Scan for the cell matching the given text and deliver its [X, Y] coordinate at center. 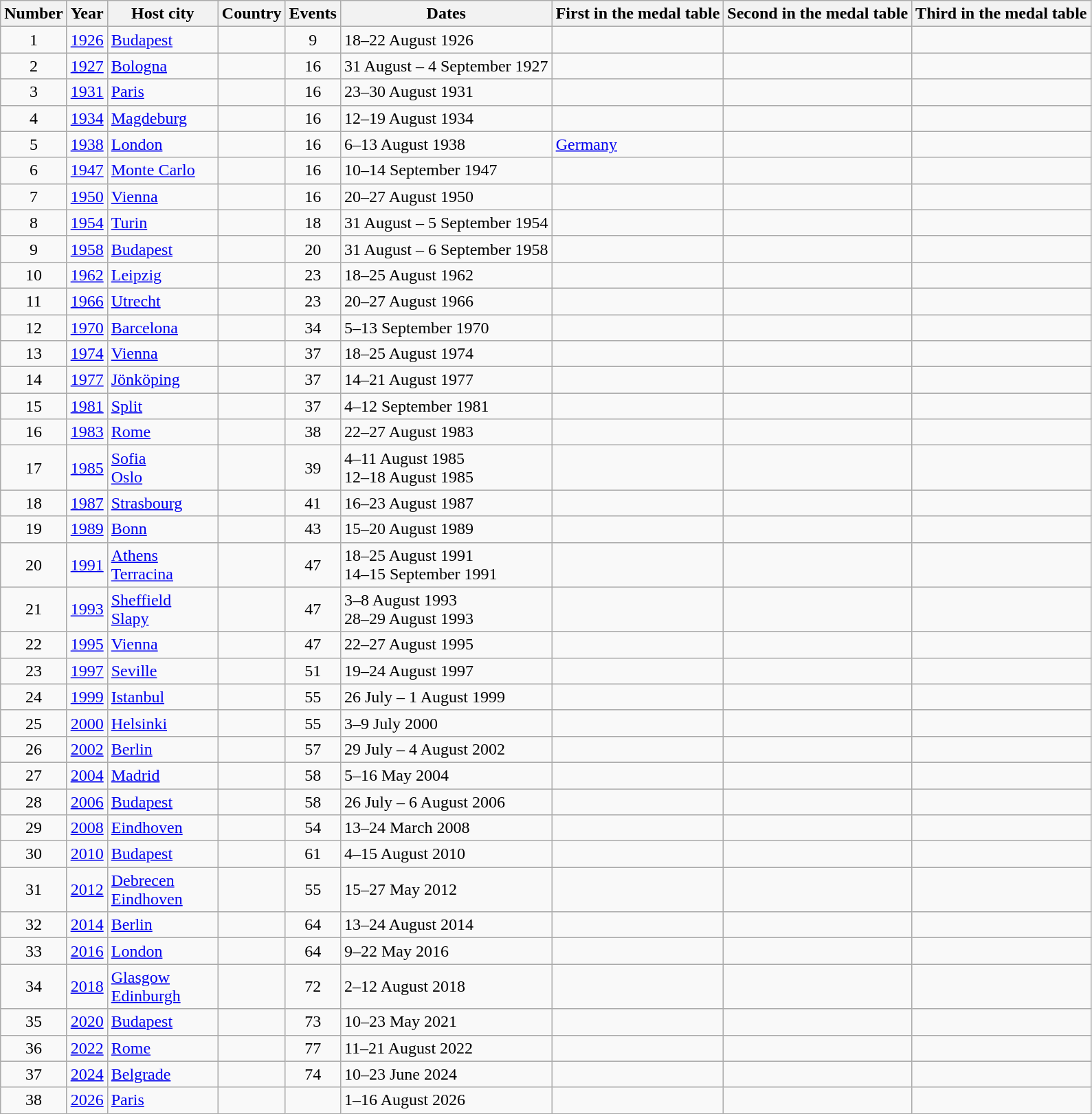
1–16 August 2026 [446, 1100]
1950 [87, 197]
14–21 August 1977 [446, 380]
Bonn [162, 529]
2016 [87, 951]
1989 [87, 529]
13–24 March 2008 [446, 828]
1987 [87, 503]
15–20 August 1989 [446, 529]
1997 [87, 671]
Host city [162, 14]
77 [313, 1048]
1958 [87, 249]
Magdeburg [162, 118]
29 [34, 828]
1926 [87, 40]
19–24 August 1997 [446, 671]
30 [34, 854]
21 [34, 609]
Helsinki [162, 723]
Dates [446, 14]
15 [34, 406]
73 [313, 1022]
1983 [87, 432]
20–27 August 1950 [446, 197]
Turin [162, 223]
Debrecen Eindhoven [162, 889]
4 [34, 118]
13–24 August 2014 [446, 925]
11–21 August 2022 [446, 1048]
1985 [87, 467]
15–27 May 2012 [446, 889]
1938 [87, 144]
43 [313, 529]
2012 [87, 889]
Athens Terracina [162, 565]
26 July – 6 August 2006 [446, 802]
1999 [87, 697]
33 [34, 951]
5 [34, 144]
6 [34, 170]
4–15 August 2010 [446, 854]
5–16 May 2004 [446, 775]
18–25 August 1991 14–15 September 1991 [446, 565]
29 July – 4 August 2002 [446, 749]
7 [34, 197]
Strasbourg [162, 503]
31 [34, 889]
2026 [87, 1100]
10–23 June 2024 [446, 1074]
1991 [87, 565]
10–14 September 1947 [446, 170]
1995 [87, 645]
Country [252, 14]
Sheffield Slapy [162, 609]
9–22 May 2016 [446, 951]
Leipzig [162, 275]
1934 [87, 118]
3 [34, 92]
54 [313, 828]
Year [87, 14]
3–9 July 2000 [446, 723]
26 July – 1 August 1999 [446, 697]
11 [34, 301]
Monte Carlo [162, 170]
1954 [87, 223]
61 [313, 854]
31 August – 6 September 1958 [446, 249]
2002 [87, 749]
39 [313, 467]
Belgrade [162, 1074]
20–27 August 1966 [446, 301]
1977 [87, 380]
31 August – 4 September 1927 [446, 66]
10 [34, 275]
1927 [87, 66]
41 [313, 503]
25 [34, 723]
12 [34, 328]
18–22 August 1926 [446, 40]
Seville [162, 671]
12–19 August 1934 [446, 118]
Split [162, 406]
2006 [87, 802]
2008 [87, 828]
1966 [87, 301]
4–11 August 1985 12–18 August 1985 [446, 467]
36 [34, 1048]
35 [34, 1022]
31 August – 5 September 1954 [446, 223]
Eindhoven [162, 828]
22–27 August 1995 [446, 645]
Madrid [162, 775]
6–13 August 1938 [446, 144]
16–23 August 1987 [446, 503]
1981 [87, 406]
Istanbul [162, 697]
2014 [87, 925]
24 [34, 697]
GlasgowEdinburgh [162, 987]
27 [34, 775]
19 [34, 529]
3–8 August 1993 28–29 August 1993 [446, 609]
2020 [87, 1022]
22 [34, 645]
Bologna [162, 66]
4–12 September 1981 [446, 406]
13 [34, 354]
72 [313, 987]
Sofia Oslo [162, 467]
2018 [87, 987]
32 [34, 925]
51 [313, 671]
28 [34, 802]
2004 [87, 775]
2 [34, 66]
Jönköping [162, 380]
8 [34, 223]
First in the medal table [638, 14]
26 [34, 749]
2024 [87, 1074]
Number [34, 14]
5–13 September 1970 [446, 328]
Third in the medal table [1001, 14]
Events [313, 14]
Barcelona [162, 328]
18–25 August 1962 [446, 275]
57 [313, 749]
22–27 August 1983 [446, 432]
2–12 August 2018 [446, 987]
2000 [87, 723]
18–25 August 1974 [446, 354]
2022 [87, 1048]
23–30 August 1931 [446, 92]
Utrecht [162, 301]
1931 [87, 92]
Second in the medal table [818, 14]
1993 [87, 609]
1970 [87, 328]
10–23 May 2021 [446, 1022]
74 [313, 1074]
1962 [87, 275]
14 [34, 380]
1947 [87, 170]
1974 [87, 354]
Germany [638, 144]
17 [34, 467]
2010 [87, 854]
1 [34, 40]
